Extract the (x, y) coordinate from the center of the cell holding the provided text.  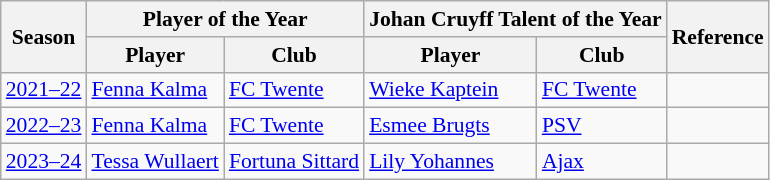
2022–23 (44, 126)
Esmee Brugts (450, 126)
2023–24 (44, 162)
Fortuna Sittard (294, 162)
2021–22 (44, 90)
Season (44, 36)
PSV (602, 126)
Ajax (602, 162)
Tessa Wullaert (154, 162)
Wieke Kaptein (450, 90)
Johan Cruyff Talent of the Year (516, 19)
Player of the Year (225, 19)
Reference (718, 36)
Lily Yohannes (450, 162)
